Identify which cell holds the provided text, then report its (x, y) central coordinate. 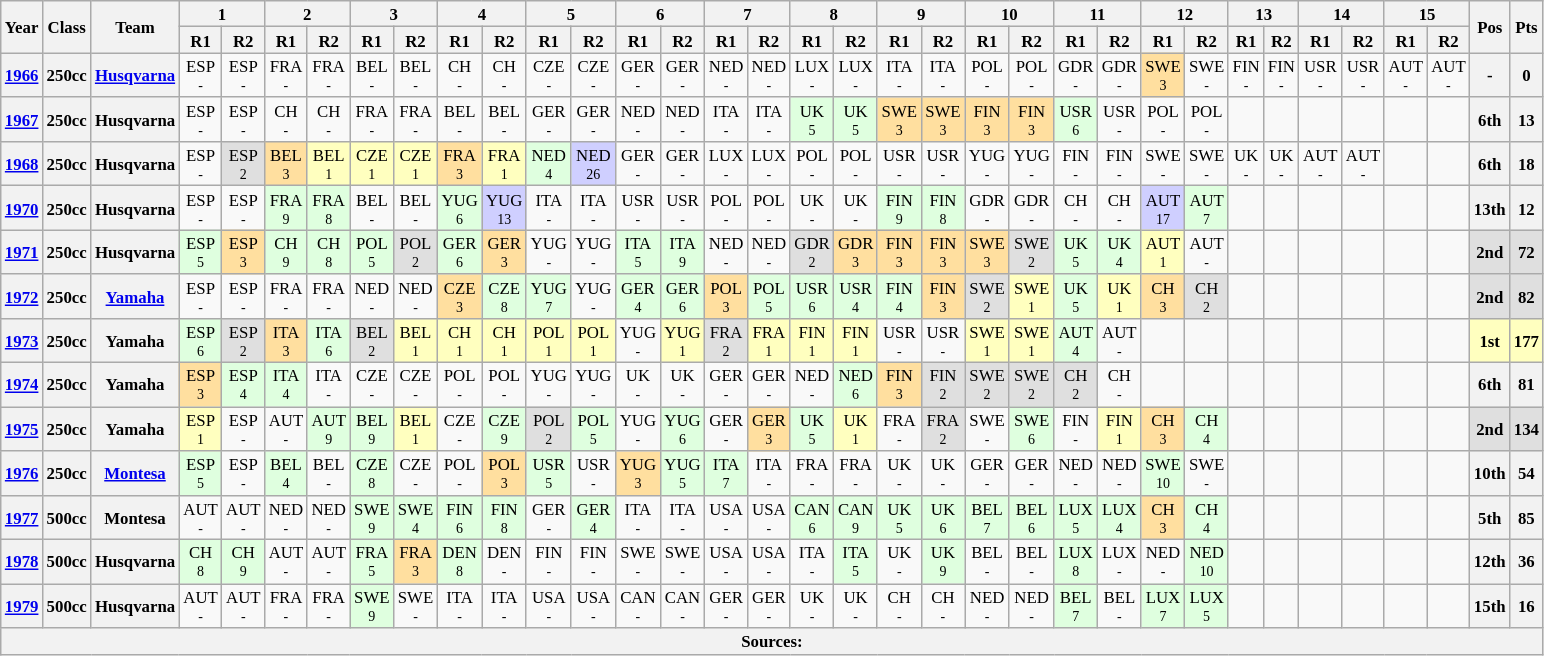
Team (135, 27)
10 (1010, 14)
AUT9 (328, 429)
LUX4 (1120, 517)
14 (1342, 14)
177 (1526, 341)
1971 (22, 252)
NED26 (594, 164)
9 (920, 14)
0 (1526, 75)
NED6 (856, 385)
1967 (22, 120)
Pos (1490, 27)
LUX8 (1076, 562)
3 (394, 14)
11 (1098, 14)
NED4 (548, 164)
10th (1490, 473)
1976 (22, 473)
1 (222, 14)
SWE10 (1163, 473)
85 (1526, 517)
ESP4 (244, 385)
USR5 (548, 473)
7 (748, 14)
YUG13 (504, 208)
YUG7 (548, 296)
12th (1490, 562)
SWE6 (1032, 429)
CZE3 (460, 296)
ESP1 (200, 429)
BEL3 (286, 164)
NED10 (1207, 562)
AUT1 (1163, 252)
Pts (1526, 27)
UK4 (1120, 252)
15th (1490, 606)
1974 (22, 385)
1st (1490, 341)
8 (834, 14)
SWE4 (416, 517)
ITA7 (726, 473)
ITA9 (682, 252)
AUT7 (1207, 208)
UK6 (943, 517)
AUT4 (1076, 341)
1977 (22, 517)
BEL6 (1032, 517)
18 (1526, 164)
FIN6 (460, 517)
1975 (22, 429)
Class (67, 27)
5th (1490, 517)
1966 (22, 75)
82 (1526, 296)
1979 (22, 606)
FIN9 (899, 208)
81 (1526, 385)
CZE9 (504, 429)
ITA6 (328, 341)
Sources: (772, 641)
1970 (22, 208)
15 (1426, 14)
1973 (22, 341)
USR4 (856, 296)
1978 (22, 562)
BEL9 (372, 429)
54 (1526, 473)
FRA5 (372, 562)
YUG1 (682, 341)
1968 (22, 164)
4 (482, 14)
- (1490, 75)
5 (570, 14)
FRA9 (286, 208)
72 (1526, 252)
DEN- (504, 562)
Year (22, 27)
36 (1526, 562)
AUT17 (1163, 208)
13th (1490, 208)
ITA3 (286, 341)
LUX7 (1163, 606)
YUG5 (682, 473)
UK9 (943, 562)
BEL2 (372, 341)
FIN4 (899, 296)
GDR2 (812, 252)
YUG3 (638, 473)
DEN8 (460, 562)
BEL4 (286, 473)
6 (660, 14)
134 (1526, 429)
ITA4 (286, 385)
2 (308, 14)
ESP6 (200, 341)
FIN2 (943, 385)
CAN9 (856, 517)
CAN6 (812, 517)
FRA8 (328, 208)
1972 (22, 296)
16 (1526, 606)
GDR3 (856, 252)
